For the text-containing cell, return its midpoint in [x, y] coordinate format. 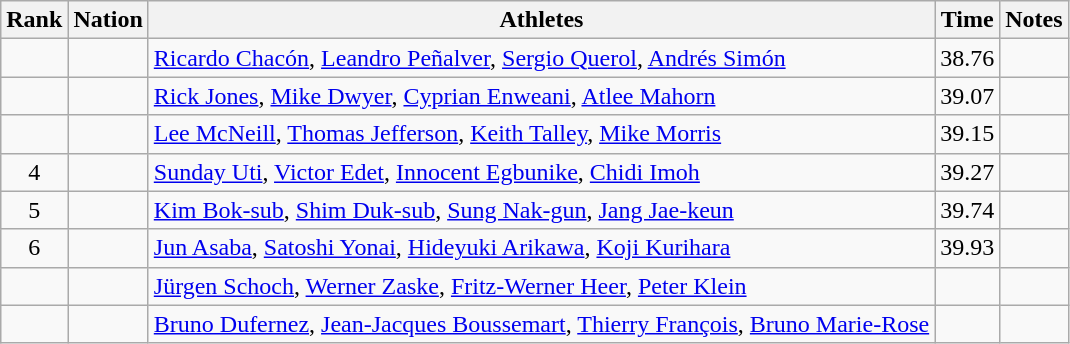
39.27 [968, 172]
Athletes [541, 20]
Jun Asaba, Satoshi Yonai, Hideyuki Arikawa, Koji Kurihara [541, 248]
6 [34, 248]
39.93 [968, 248]
Notes [1034, 20]
Time [968, 20]
Kim Bok-sub, Shim Duk-sub, Sung Nak-gun, Jang Jae-keun [541, 210]
Lee McNeill, Thomas Jefferson, Keith Talley, Mike Morris [541, 134]
4 [34, 172]
Bruno Dufernez, Jean-Jacques Boussemart, Thierry François, Bruno Marie-Rose [541, 324]
Rank [34, 20]
Jürgen Schoch, Werner Zaske, Fritz-Werner Heer, Peter Klein [541, 286]
Nation [108, 20]
Rick Jones, Mike Dwyer, Cyprian Enweani, Atlee Mahorn [541, 96]
39.15 [968, 134]
Ricardo Chacón, Leandro Peñalver, Sergio Querol, Andrés Simón [541, 58]
39.07 [968, 96]
5 [34, 210]
38.76 [968, 58]
Sunday Uti, Victor Edet, Innocent Egbunike, Chidi Imoh [541, 172]
39.74 [968, 210]
